Identify which cell holds the provided text, then report its [x, y] central coordinate. 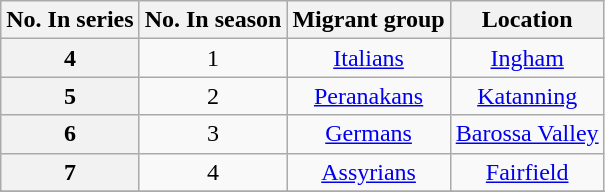
Katanning [527, 96]
Location [527, 20]
Germans [368, 134]
No. In season [213, 20]
5 [70, 96]
No. In series [70, 20]
Assyrians [368, 172]
7 [70, 172]
Peranakans [368, 96]
Migrant group [368, 20]
Italians [368, 58]
6 [70, 134]
Fairfield [527, 172]
3 [213, 134]
1 [213, 58]
Barossa Valley [527, 134]
Ingham [527, 58]
2 [213, 96]
